Scan for the cell matching the given text and deliver its (X, Y) coordinate at center. 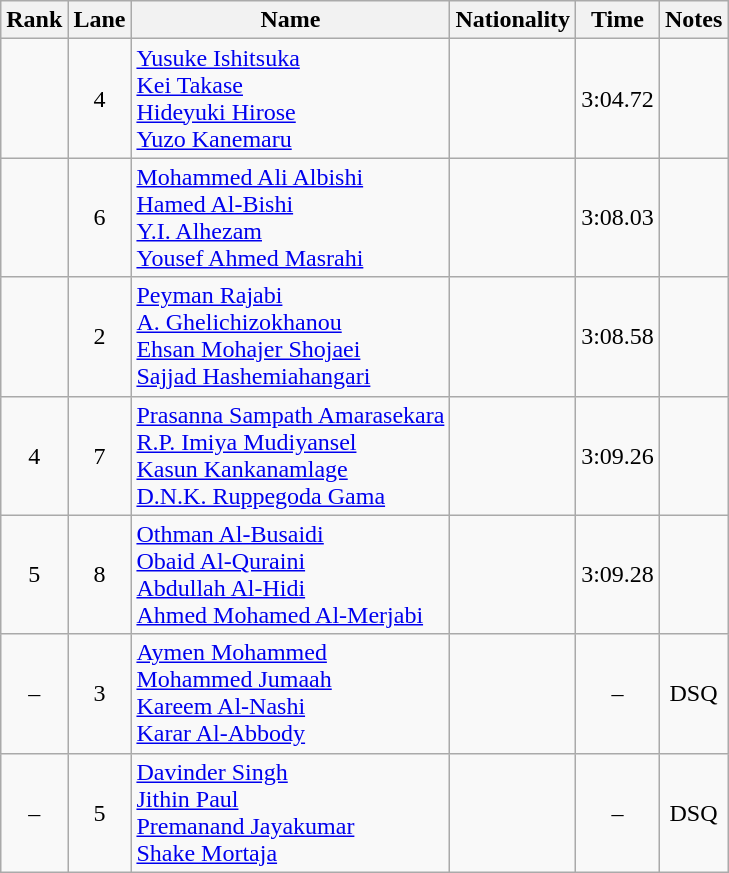
Aymen MohammedMohammed JumaahKareem Al-NashiKarar Al-Abbody (290, 694)
Name (290, 20)
8 (100, 574)
7 (100, 456)
Notes (693, 20)
Davinder SinghJithin PaulPremanand JayakumarShake Mortaja (290, 812)
Lane (100, 20)
3:08.03 (618, 218)
6 (100, 218)
Peyman RajabiA. GhelichizokhanouEhsan Mohajer ShojaeiSajjad Hashemiahangari (290, 336)
3 (100, 694)
3:08.58 (618, 336)
3:09.28 (618, 574)
Prasanna Sampath AmarasekaraR.P. Imiya MudiyanselKasun KankanamlageD.N.K. Ruppegoda Gama (290, 456)
Time (618, 20)
Othman Al-BusaidiObaid Al-QurainiAbdullah Al-HidiAhmed Mohamed Al-Merjabi (290, 574)
Mohammed Ali AlbishiHamed Al-BishiY.I. AlhezamYousef Ahmed Masrahi (290, 218)
Nationality (513, 20)
Yusuke IshitsukaKei TakaseHideyuki HiroseYuzo Kanemaru (290, 98)
2 (100, 336)
3:09.26 (618, 456)
3:04.72 (618, 98)
Rank (34, 20)
